Extract the (X, Y) coordinate from the center of the cell holding the provided text.  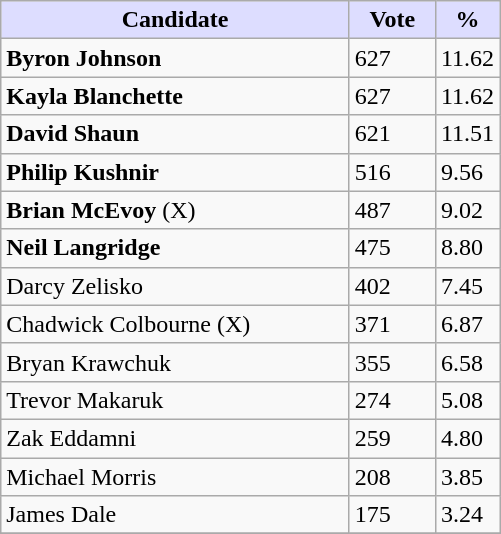
Vote (392, 20)
Philip Kushnir (176, 172)
3.85 (467, 477)
3.24 (467, 515)
487 (392, 210)
Neil Langridge (176, 248)
6.87 (467, 324)
355 (392, 362)
7.45 (467, 286)
9.02 (467, 210)
6.58 (467, 362)
Darcy Zelisko (176, 286)
Chadwick Colbourne (X) (176, 324)
Zak Eddamni (176, 438)
175 (392, 515)
8.80 (467, 248)
475 (392, 248)
516 (392, 172)
Kayla Blanchette (176, 96)
David Shaun (176, 134)
Trevor Makaruk (176, 400)
9.56 (467, 172)
4.80 (467, 438)
Byron Johnson (176, 58)
274 (392, 400)
Michael Morris (176, 477)
402 (392, 286)
621 (392, 134)
259 (392, 438)
371 (392, 324)
5.08 (467, 400)
% (467, 20)
11.51 (467, 134)
James Dale (176, 515)
208 (392, 477)
Candidate (176, 20)
Bryan Krawchuk (176, 362)
Brian McEvoy (X) (176, 210)
